Identify which cell holds the provided text, then report its (X, Y) central coordinate. 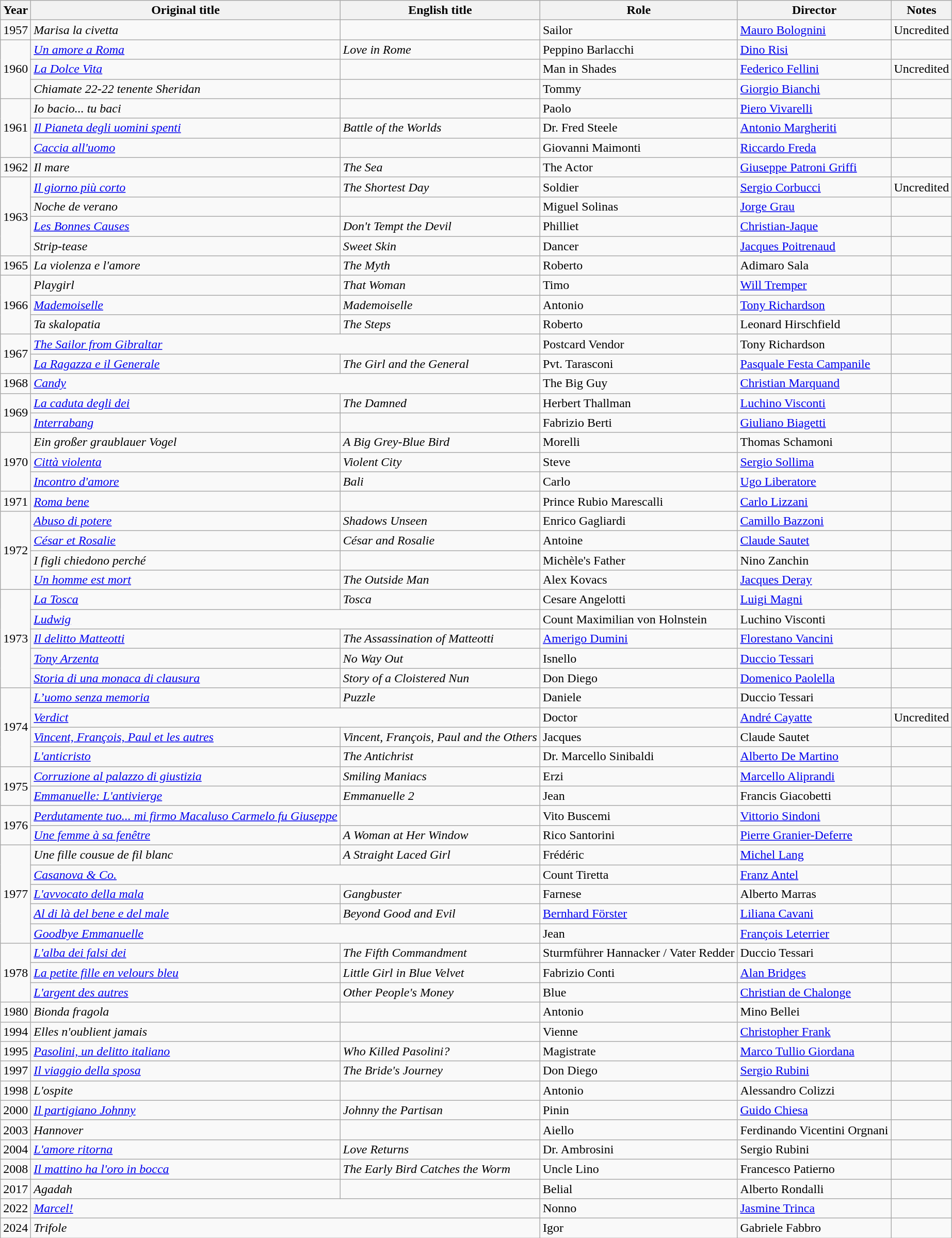
English title (440, 10)
Une femme à sa fenêtre (186, 835)
1974 (15, 727)
Erzi (638, 776)
The Early Bird Catches the Worm (440, 1169)
Dr. Ambrosini (638, 1149)
Igor (638, 1228)
Prince Rubio Marescalli (638, 501)
Christian Marquand (814, 383)
Michel Lang (814, 855)
The Fifth Commandment (440, 953)
Gabriele Fabbro (814, 1228)
Carlo (638, 481)
Goodbye Emmanuelle (286, 934)
César et Rosalie (186, 540)
Les Bonnes Causes (186, 226)
The Bride's Journey (440, 1071)
Marco Tullio Giordana (814, 1051)
Florestano Vancini (814, 639)
Sergio Corbucci (814, 187)
Sailor (638, 30)
Sturmführer Hannacker / Vater Redder (638, 953)
1980 (15, 1012)
Strip-tease (186, 246)
1965 (15, 266)
Luigi Magni (814, 600)
Tony Arzenta (186, 658)
Ugo Liberatore (814, 481)
Shadows Unseen (440, 521)
Timo (638, 285)
Philliet (638, 226)
Incontro d'amore (186, 481)
1967 (15, 354)
No Way Out (440, 658)
Il giorno più corto (186, 187)
Love in Rome (440, 50)
The Assassination of Matteotti (440, 639)
Agadah (186, 1188)
Jasmine Trinca (814, 1209)
Il mattino ha l'oro in bocca (186, 1169)
Blue (638, 992)
The Myth (440, 266)
Il partigiano Johnny (186, 1110)
Pinin (638, 1110)
Gangbuster (440, 894)
Hannover (186, 1130)
1976 (15, 825)
Mauro Bolognini (814, 30)
Sweet Skin (440, 246)
The Antichrist (440, 757)
The Sailor from Gibraltar (286, 344)
Don't Tempt the Devil (440, 226)
Roma bene (186, 501)
Ludwig (286, 619)
Piero Vivarelli (814, 108)
Original title (186, 10)
Francis Giacobetti (814, 796)
1994 (15, 1032)
Giuliano Biagetti (814, 423)
Aiello (638, 1130)
Christian-Jaque (814, 226)
1998 (15, 1090)
Year (15, 10)
Chiamate 22-22 tenente Sheridan (186, 89)
Vincent, François, Paul et les autres (186, 737)
Beyond Good and Evil (440, 914)
La violenza e l'amore (186, 266)
Storia di una monaca di clausura (186, 678)
Notes (922, 10)
2004 (15, 1149)
Count Tiretta (638, 875)
Jacques Deray (814, 580)
The Shortest Day (440, 187)
Love Returns (440, 1149)
A Big Grey-Blue Bird (440, 442)
2024 (15, 1228)
Marcel! (286, 1209)
2000 (15, 1110)
Bernhard Förster (638, 914)
The Damned (440, 403)
Count Maximilian von Holnstein (638, 619)
Puzzle (440, 698)
Johnny the Partisan (440, 1110)
1963 (15, 216)
Story of a Cloistered Nun (440, 678)
Frédéric (638, 855)
Battle of the Worlds (440, 128)
Little Girl in Blue Velvet (440, 973)
Soldier (638, 187)
Alberto De Martino (814, 757)
Morelli (638, 442)
Interrabang (186, 423)
Dancer (638, 246)
Ta skalopatia (186, 325)
Miguel Solinas (638, 206)
Smiling Maniacs (440, 776)
Fabrizio Berti (638, 423)
Magistrate (638, 1051)
Amerigo Dumini (638, 639)
L'argent des autres (186, 992)
Dino Risi (814, 50)
Antoine (638, 540)
Guido Chiesa (814, 1110)
François Leterrier (814, 934)
I figli chiedono perché (186, 560)
La petite fille en velours bleu (186, 973)
Elles n'oublient jamais (186, 1032)
Une fille cousue de fil blanc (186, 855)
Vienne (638, 1032)
Il viaggio della sposa (186, 1071)
Will Tremper (814, 285)
Pasquale Festa Campanile (814, 364)
Camillo Bazzoni (814, 521)
L'alba dei falsi dei (186, 953)
Daniele (638, 698)
Perdutamente tuo... mi firmo Macaluso Carmelo fu Giuseppe (186, 815)
1961 (15, 128)
Pvt. Tarasconi (638, 364)
The Outside Man (440, 580)
Pasolini, un delitto italiano (186, 1051)
Il Pianeta degli uomini spenti (186, 128)
Carlo Lizzani (814, 501)
1970 (15, 462)
Adimaro Sala (814, 266)
La Tosca (186, 600)
Farnese (638, 894)
Dr. Marcello Sinibaldi (638, 757)
Un homme est mort (186, 580)
Franz Antel (814, 875)
Vittorio Sindoni (814, 815)
Ein großer graublauer Vogel (186, 442)
Violent City (440, 462)
Thomas Schamoni (814, 442)
Io bacio... tu baci (186, 108)
1973 (15, 639)
Vito Buscemi (638, 815)
Belial (638, 1188)
2003 (15, 1130)
César and Rosalie (440, 540)
L’uomo senza memoria (186, 698)
1960 (15, 69)
Corruzione al palazzo di giustizia (186, 776)
The Big Guy (638, 383)
Christopher Frank (814, 1032)
Alberto Rondalli (814, 1188)
Noche de verano (186, 206)
1975 (15, 786)
Un amore a Roma (186, 50)
Alan Bridges (814, 973)
Herbert Thallman (638, 403)
The Girl and the General (440, 364)
La caduta degli dei (186, 403)
Trifole (286, 1228)
1957 (15, 30)
Dr. Fred Steele (638, 128)
Emmanuelle: L'antivierge (186, 796)
Mino Bellei (814, 1012)
Emmanuelle 2 (440, 796)
That Woman (440, 285)
Peppino Barlacchi (638, 50)
Other People's Money (440, 992)
2008 (15, 1169)
Sergio Sollima (814, 462)
1997 (15, 1071)
Tommy (638, 89)
A Straight Laced Girl (440, 855)
Casanova & Co. (286, 875)
Michèle's Father (638, 560)
Il mare (186, 167)
Al di là del bene e del male (186, 914)
Alex Kovacs (638, 580)
1962 (15, 167)
Marcello Aliprandi (814, 776)
The Actor (638, 167)
Role (638, 10)
Nino Zanchin (814, 560)
Pierre Granier-Deferre (814, 835)
Bali (440, 481)
André Cayatte (814, 717)
L'anticristo (186, 757)
Nonno (638, 1209)
1978 (15, 973)
Isnello (638, 658)
Rico Santorini (638, 835)
Who Killed Pasolini? (440, 1051)
Riccardo Freda (814, 148)
Marisa la civetta (186, 30)
Tosca (440, 600)
Man in Shades (638, 69)
Playgirl (186, 285)
Uncle Lino (638, 1169)
1977 (15, 894)
1966 (15, 305)
Steve (638, 462)
Postcard Vendor (638, 344)
1995 (15, 1051)
Antonio Margheriti (814, 128)
2022 (15, 1209)
1968 (15, 383)
Candy (286, 383)
Cesare Angelotti (638, 600)
Christian de Chalonge (814, 992)
1969 (15, 413)
Leonard Hirschfield (814, 325)
La Ragazza e il Generale (186, 364)
Giovanni Maimonti (638, 148)
Jacques (638, 737)
Alessandro Colizzi (814, 1090)
Jacques Poitrenaud (814, 246)
A Woman at Her Window (440, 835)
Enrico Gagliardi (638, 521)
The Sea (440, 167)
Giorgio Bianchi (814, 89)
Federico Fellini (814, 69)
Doctor (638, 717)
Vincent, François, Paul and the Others (440, 737)
La Dolce Vita (186, 69)
The Steps (440, 325)
Jorge Grau (814, 206)
1972 (15, 550)
Liliana Cavani (814, 914)
Bionda fragola (186, 1012)
Il delitto Matteotti (186, 639)
2017 (15, 1188)
Città violenta (186, 462)
L'avvocato della mala (186, 894)
Fabrizio Conti (638, 973)
Verdict (286, 717)
Paolo (638, 108)
Caccia all'uomo (186, 148)
Abuso di potere (186, 521)
Alberto Marras (814, 894)
Domenico Paolella (814, 678)
Ferdinando Vicentini Orgnani (814, 1130)
L'ospite (186, 1090)
Giuseppe Patroni Griffi (814, 167)
L'amore ritorna (186, 1149)
1971 (15, 501)
Director (814, 10)
Francesco Patierno (814, 1169)
